Search for the cell housing the specified text and yield its (x, y) center coordinate. 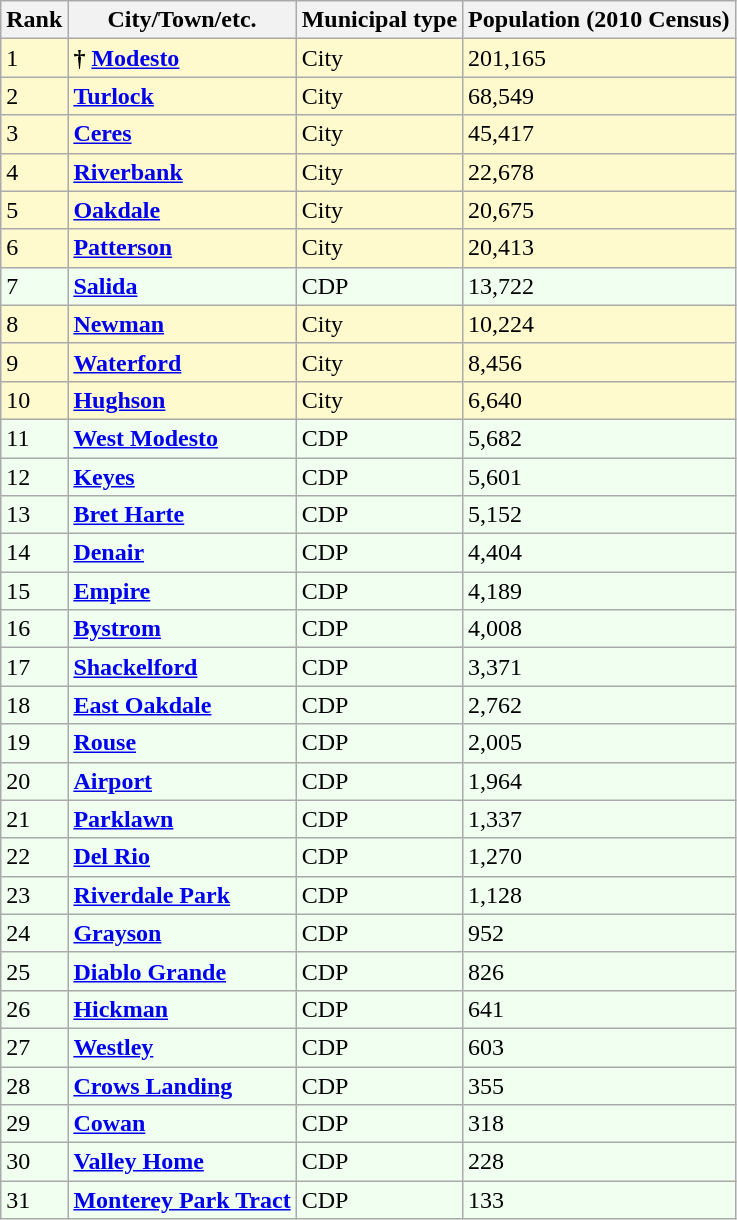
1,337 (599, 819)
4,189 (599, 591)
4 (34, 172)
10,224 (599, 324)
1,128 (599, 895)
Cowan (182, 1124)
30 (34, 1162)
31 (34, 1200)
5,152 (599, 515)
13,722 (599, 286)
Riverdale Park (182, 895)
† Modesto (182, 58)
5,682 (599, 438)
City/Town/etc. (182, 20)
18 (34, 705)
Ceres (182, 134)
27 (34, 1047)
7 (34, 286)
133 (599, 1200)
Shackelford (182, 667)
Bystrom (182, 629)
Turlock (182, 96)
6 (34, 248)
29 (34, 1124)
2,005 (599, 743)
8 (34, 324)
Newman (182, 324)
13 (34, 515)
Monterey Park Tract (182, 1200)
1,964 (599, 781)
Municipal type (379, 20)
15 (34, 591)
25 (34, 971)
28 (34, 1085)
Oakdale (182, 210)
Bret Harte (182, 515)
201,165 (599, 58)
Crows Landing (182, 1085)
Westley (182, 1047)
826 (599, 971)
20,675 (599, 210)
Empire (182, 591)
11 (34, 438)
4,404 (599, 553)
12 (34, 477)
Hickman (182, 1009)
228 (599, 1162)
Patterson (182, 248)
6,640 (599, 400)
2 (34, 96)
Population (2010 Census) (599, 20)
603 (599, 1047)
22 (34, 857)
5,601 (599, 477)
5 (34, 210)
Airport (182, 781)
26 (34, 1009)
Rank (34, 20)
17 (34, 667)
Valley Home (182, 1162)
8,456 (599, 362)
641 (599, 1009)
Keyes (182, 477)
Parklawn (182, 819)
4,008 (599, 629)
318 (599, 1124)
Diablo Grande (182, 971)
Rouse (182, 743)
1,270 (599, 857)
Del Rio (182, 857)
20,413 (599, 248)
West Modesto (182, 438)
45,417 (599, 134)
19 (34, 743)
Salida (182, 286)
16 (34, 629)
3 (34, 134)
355 (599, 1085)
22,678 (599, 172)
Denair (182, 553)
20 (34, 781)
1 (34, 58)
23 (34, 895)
952 (599, 933)
Riverbank (182, 172)
2,762 (599, 705)
10 (34, 400)
East Oakdale (182, 705)
24 (34, 933)
14 (34, 553)
68,549 (599, 96)
Grayson (182, 933)
21 (34, 819)
Hughson (182, 400)
Waterford (182, 362)
9 (34, 362)
3,371 (599, 667)
